Return [X, Y] of the center of cell containing provided text 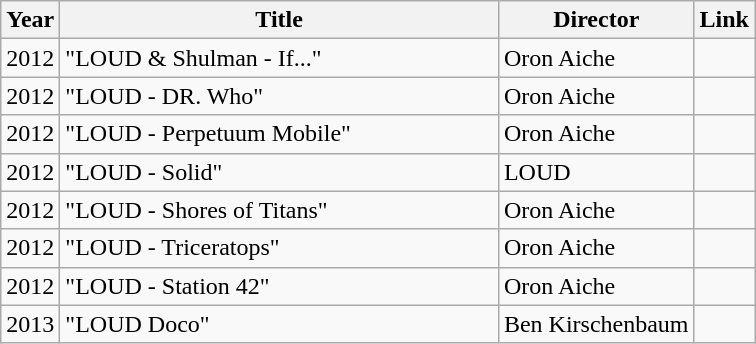
Title [280, 20]
"LOUD - Perpetuum Mobile" [280, 134]
"LOUD & Shulman - If..." [280, 58]
"LOUD - DR. Who" [280, 96]
Ben Kirschenbaum [596, 324]
Year [30, 20]
LOUD [596, 172]
"LOUD - Triceratops" [280, 248]
"LOUD - Solid" [280, 172]
2013 [30, 324]
"LOUD Doco" [280, 324]
"LOUD - Station 42" [280, 286]
Link [724, 20]
"LOUD - Shores of Titans" [280, 210]
Director [596, 20]
